Return (X, Y) of the center of cell containing provided text 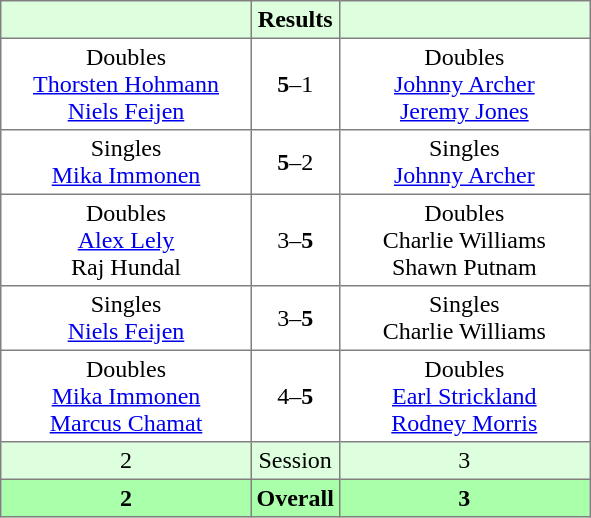
SinglesJohnny Archer (464, 162)
Session (295, 461)
Overall (295, 498)
5–2 (295, 162)
5–1 (295, 84)
Results (295, 20)
DoublesEarl StricklandRodney Morris (464, 396)
DoublesThorsten HohmannNiels Feijen (126, 84)
DoublesCharlie WilliamsShawn Putnam (464, 240)
SinglesMika Immonen (126, 162)
DoublesAlex LelyRaj Hundal (126, 240)
4–5 (295, 396)
SinglesCharlie Williams (464, 318)
DoublesJohnny ArcherJeremy Jones (464, 84)
DoublesMika ImmonenMarcus Chamat (126, 396)
SinglesNiels Feijen (126, 318)
